For the text-containing cell, return its midpoint in [x, y] coordinate format. 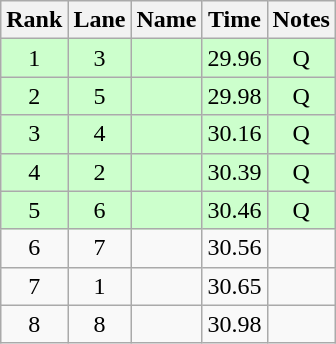
30.65 [234, 286]
Lane [100, 20]
Time [234, 20]
29.96 [234, 58]
30.39 [234, 172]
Name [166, 20]
30.46 [234, 210]
Notes [301, 20]
30.16 [234, 134]
29.98 [234, 96]
30.98 [234, 324]
Rank [34, 20]
30.56 [234, 248]
